Find where the given text appears and provide that cell's center as [X, Y] coordinate. 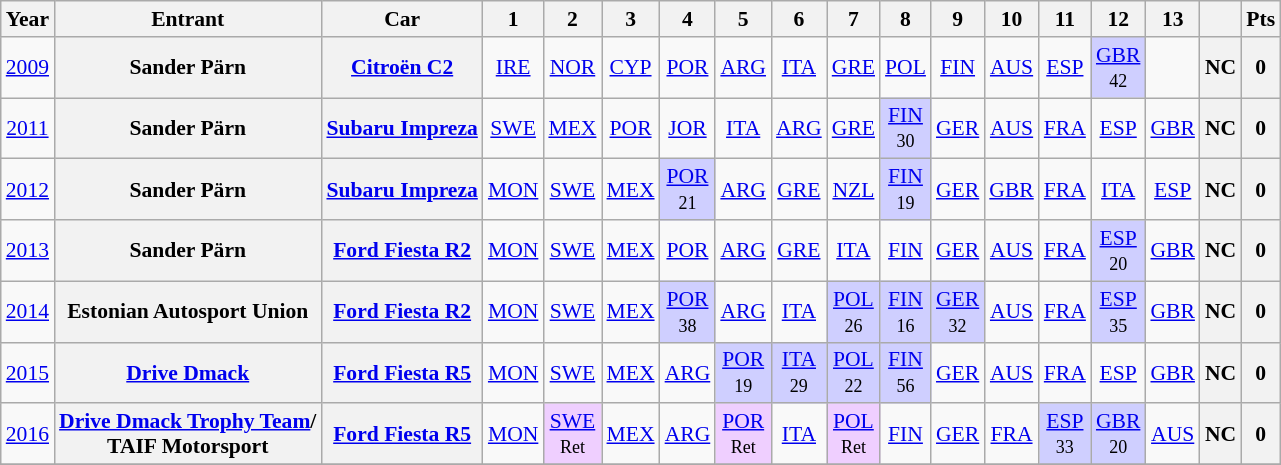
2012 [28, 190]
2016 [28, 434]
Drive Dmack Trophy Team/TAIF Motorsport [188, 434]
IRE [514, 68]
ESP35 [1118, 312]
8 [906, 19]
SWERet [572, 434]
FIN56 [906, 372]
9 [958, 19]
ESP33 [1065, 434]
ESP20 [1118, 250]
NZL [854, 190]
PORRet [743, 434]
POR21 [688, 190]
NOR [572, 68]
13 [1172, 19]
Entrant [188, 19]
Estonian Autosport Union [188, 312]
JOR [688, 128]
10 [1012, 19]
Pts [1260, 19]
5 [743, 19]
Citroën C2 [402, 68]
11 [1065, 19]
POL [906, 68]
2 [572, 19]
7 [854, 19]
6 [799, 19]
2009 [28, 68]
FIN16 [906, 312]
POR19 [743, 372]
2011 [28, 128]
3 [631, 19]
CYP [631, 68]
POLRet [854, 434]
Car [402, 19]
2015 [28, 372]
FIN19 [906, 190]
POL22 [854, 372]
FIN30 [906, 128]
1 [514, 19]
Year [28, 19]
GBR42 [1118, 68]
GER32 [958, 312]
POL26 [854, 312]
GBR20 [1118, 434]
POR38 [688, 312]
Drive Dmack [188, 372]
12 [1118, 19]
ITA29 [799, 372]
2013 [28, 250]
2014 [28, 312]
4 [688, 19]
